Detect which cell encompasses the target text, then output its [x, y] center coordinate. 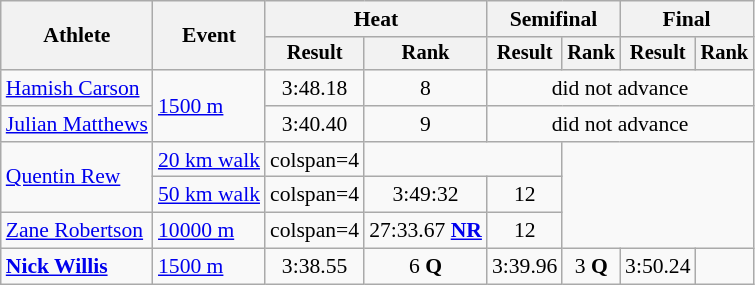
3:48.18 [314, 88]
3:38.55 [314, 267]
8 [426, 88]
Final [686, 19]
Quentin Rew [77, 178]
Heat [376, 19]
Zane Robertson [77, 231]
Julian Matthews [77, 124]
Hamish Carson [77, 88]
3 Q [591, 267]
3:49:32 [426, 195]
20 km walk [209, 160]
Nick Willis [77, 267]
50 km walk [209, 195]
Semifinal [554, 19]
9 [426, 124]
Event [209, 36]
3:39.96 [524, 267]
Athlete [77, 36]
3:40.40 [314, 124]
10000 m [209, 231]
3:50.24 [658, 267]
6 Q [426, 267]
27:33.67 NR [426, 231]
